Find where the given text appears and provide that cell's center as (x, y) coordinate. 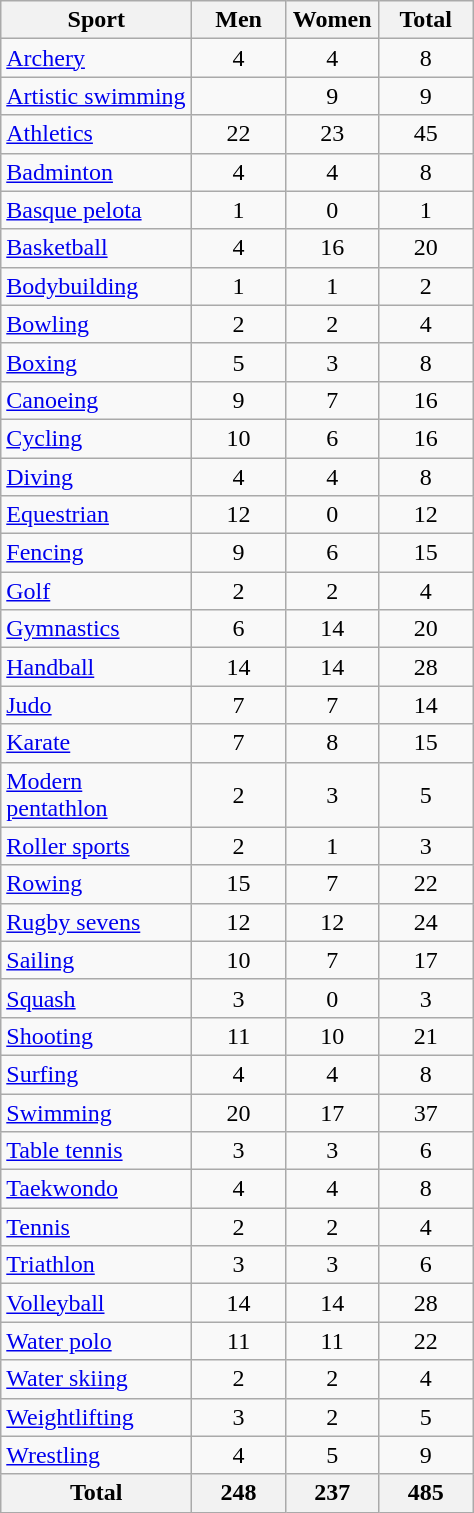
Judo (96, 705)
Modern pentathlon (96, 794)
Cycling (96, 438)
23 (332, 134)
37 (426, 1113)
Karate (96, 743)
Basque pelota (96, 210)
Bowling (96, 324)
Boxing (96, 362)
Basketball (96, 248)
Women (332, 20)
21 (426, 1036)
45 (426, 134)
Gymnastics (96, 629)
Artistic swimming (96, 96)
237 (332, 1493)
Tennis (96, 1227)
Water polo (96, 1341)
248 (239, 1493)
Taekwondo (96, 1189)
24 (426, 922)
Diving (96, 477)
Triathlon (96, 1265)
Archery (96, 58)
Table tennis (96, 1151)
Fencing (96, 553)
Rugby sevens (96, 922)
Swimming (96, 1113)
Roller sports (96, 846)
Sailing (96, 960)
Men (239, 20)
Equestrian (96, 515)
Water skiing (96, 1379)
Squash (96, 998)
Rowing (96, 884)
Athletics (96, 134)
Canoeing (96, 400)
Sport (96, 20)
Wrestling (96, 1455)
Weightlifting (96, 1417)
Golf (96, 591)
Badminton (96, 172)
Bodybuilding (96, 286)
Surfing (96, 1074)
Shooting (96, 1036)
Volleyball (96, 1303)
485 (426, 1493)
Handball (96, 667)
